Detect which cell encompasses the target text, then output its (X, Y) center coordinate. 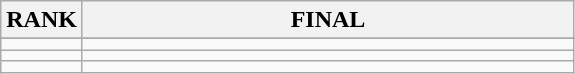
FINAL (328, 20)
RANK (42, 20)
